Extract the (X, Y) coordinate from the center of the cell holding the provided text.  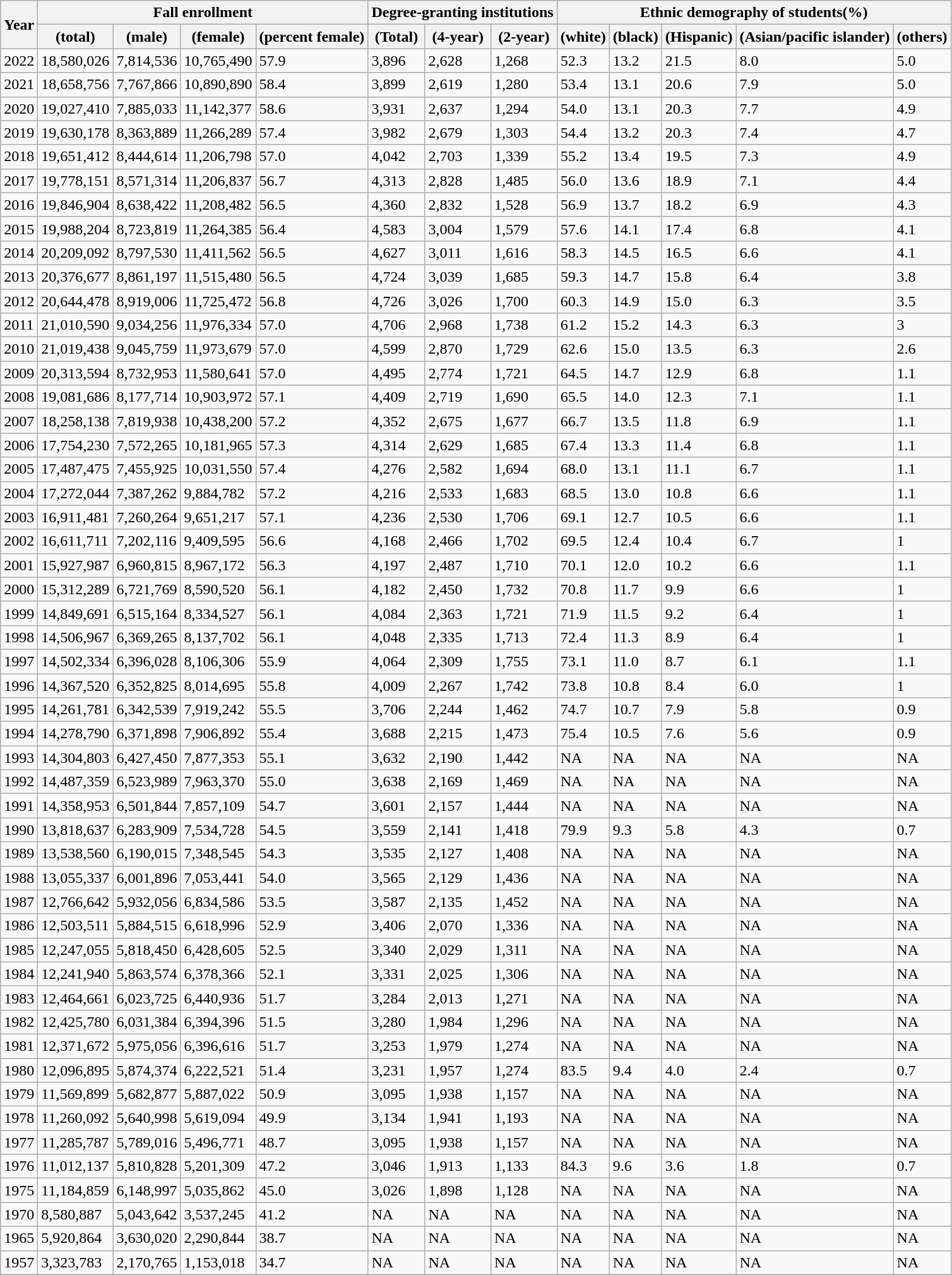
17,487,475 (76, 469)
2015 (19, 229)
13.4 (635, 157)
5,043,642 (146, 1214)
20,644,478 (76, 301)
69.5 (583, 541)
56.8 (312, 301)
2,025 (458, 974)
3,601 (396, 806)
15.8 (699, 277)
11,264,385 (218, 229)
11,569,899 (76, 1094)
71.9 (583, 613)
1,408 (524, 854)
2021 (19, 85)
1,473 (524, 734)
56.3 (312, 565)
2004 (19, 493)
7.4 (814, 133)
4,168 (396, 541)
3,340 (396, 950)
(male) (146, 37)
12,464,661 (76, 998)
4,197 (396, 565)
52.9 (312, 926)
14,261,781 (76, 710)
1975 (19, 1190)
3,688 (396, 734)
3,284 (396, 998)
2010 (19, 349)
1996 (19, 685)
6,001,896 (146, 878)
9,045,759 (146, 349)
1,941 (458, 1118)
3,982 (396, 133)
6,427,450 (146, 758)
(percent female) (312, 37)
10.7 (635, 710)
18.2 (699, 205)
1,755 (524, 661)
1999 (19, 613)
8.7 (699, 661)
1989 (19, 854)
5,932,056 (146, 902)
45.0 (312, 1190)
14.3 (699, 325)
6,342,539 (146, 710)
2,070 (458, 926)
2,170,765 (146, 1262)
6,428,605 (218, 950)
56.4 (312, 229)
2,675 (458, 421)
14.1 (635, 229)
58.4 (312, 85)
13.3 (635, 445)
7,885,033 (146, 109)
2,450 (458, 589)
1985 (19, 950)
14,506,967 (76, 637)
13.7 (635, 205)
2,968 (458, 325)
2,628 (458, 61)
1,913 (458, 1166)
52.3 (583, 61)
3,039 (458, 277)
6.1 (814, 661)
60.3 (583, 301)
67.4 (583, 445)
50.9 (312, 1094)
1,898 (458, 1190)
5,975,056 (146, 1046)
4,276 (396, 469)
10,181,965 (218, 445)
58.3 (583, 253)
1976 (19, 1166)
2017 (19, 181)
57.6 (583, 229)
5,035,862 (218, 1190)
9,651,217 (218, 517)
2,267 (458, 685)
1,979 (458, 1046)
5,863,574 (146, 974)
3,632 (396, 758)
1,702 (524, 541)
1995 (19, 710)
2022 (19, 61)
1,444 (524, 806)
68.5 (583, 493)
8,797,530 (146, 253)
3,134 (396, 1118)
4,314 (396, 445)
3,899 (396, 85)
64.5 (583, 373)
6,618,996 (218, 926)
83.5 (583, 1070)
9.9 (699, 589)
18,258,138 (76, 421)
1991 (19, 806)
1980 (19, 1070)
1,268 (524, 61)
Fall enrollment (203, 13)
5,884,515 (146, 926)
4,009 (396, 685)
55.0 (312, 782)
2019 (19, 133)
8,861,197 (146, 277)
7.6 (699, 734)
73.1 (583, 661)
21.5 (699, 61)
2,335 (458, 637)
8,638,422 (146, 205)
20.6 (699, 85)
5,201,309 (218, 1166)
20,376,677 (76, 277)
1,485 (524, 181)
47.2 (312, 1166)
57.9 (312, 61)
7,053,441 (218, 878)
11,580,641 (218, 373)
2016 (19, 205)
10,031,550 (218, 469)
3,630,020 (146, 1238)
11,266,289 (218, 133)
3.8 (922, 277)
8,444,614 (146, 157)
4,726 (396, 301)
1,311 (524, 950)
6,440,936 (218, 998)
(Total) (396, 37)
52.1 (312, 974)
1,957 (458, 1070)
11,206,837 (218, 181)
6,031,384 (146, 1022)
8,967,172 (218, 565)
6,396,028 (146, 661)
3.6 (699, 1166)
56.6 (312, 541)
4.0 (699, 1070)
2,832 (458, 205)
16,611,711 (76, 541)
14,304,803 (76, 758)
3,323,783 (76, 1262)
1986 (19, 926)
6,523,989 (146, 782)
(female) (218, 37)
1,729 (524, 349)
5,682,877 (146, 1094)
2,828 (458, 181)
6,378,366 (218, 974)
3,559 (396, 830)
2,309 (458, 661)
55.9 (312, 661)
4,706 (396, 325)
2,135 (458, 902)
1998 (19, 637)
5,920,864 (76, 1238)
54.4 (583, 133)
4,583 (396, 229)
51.5 (312, 1022)
55.1 (312, 758)
6,222,521 (218, 1070)
4,352 (396, 421)
7,534,728 (218, 830)
1979 (19, 1094)
7,963,370 (218, 782)
8,571,314 (146, 181)
11,725,472 (218, 301)
79.9 (583, 830)
3,253 (396, 1046)
12,425,780 (76, 1022)
3,565 (396, 878)
48.7 (312, 1142)
2018 (19, 157)
66.7 (583, 421)
4,236 (396, 517)
6,396,616 (218, 1046)
10,890,890 (218, 85)
73.8 (583, 685)
1977 (19, 1142)
6,960,815 (146, 565)
3.5 (922, 301)
13,055,337 (76, 878)
11.7 (635, 589)
6,371,898 (146, 734)
6,283,909 (146, 830)
1,128 (524, 1190)
2013 (19, 277)
14,487,359 (76, 782)
3,011 (458, 253)
2,719 (458, 397)
13,538,560 (76, 854)
1,271 (524, 998)
2,013 (458, 998)
6,023,725 (146, 998)
1,710 (524, 565)
11.8 (699, 421)
11,206,798 (218, 157)
16,911,481 (76, 517)
1,700 (524, 301)
2,629 (458, 445)
1,690 (524, 397)
2,157 (458, 806)
8,014,695 (218, 685)
2,679 (458, 133)
4,724 (396, 277)
9.4 (635, 1070)
2,127 (458, 854)
1,336 (524, 926)
6,369,265 (146, 637)
1,303 (524, 133)
(black) (635, 37)
2001 (19, 565)
8,580,887 (76, 1214)
20,209,092 (76, 253)
3,004 (458, 229)
14,358,953 (76, 806)
9,884,782 (218, 493)
21,010,590 (76, 325)
1994 (19, 734)
12.0 (635, 565)
Year (19, 25)
9.6 (635, 1166)
6,834,586 (218, 902)
68.0 (583, 469)
7,919,242 (218, 710)
74.7 (583, 710)
(4-year) (458, 37)
6,190,015 (146, 854)
1987 (19, 902)
5,640,998 (146, 1118)
2,215 (458, 734)
11,976,334 (218, 325)
13.0 (635, 493)
8,363,889 (146, 133)
12.3 (699, 397)
11,515,480 (218, 277)
3,331 (396, 974)
3,046 (396, 1166)
18,658,756 (76, 85)
58.6 (312, 109)
3,931 (396, 109)
1,738 (524, 325)
11,012,137 (76, 1166)
11,260,092 (76, 1118)
56.7 (312, 181)
55.4 (312, 734)
41.2 (312, 1214)
1,418 (524, 830)
3,706 (396, 710)
7,572,265 (146, 445)
2,703 (458, 157)
1988 (19, 878)
2020 (19, 109)
4,064 (396, 661)
5,874,374 (146, 1070)
11,142,377 (218, 109)
2000 (19, 589)
2011 (19, 325)
49.9 (312, 1118)
4,627 (396, 253)
4,495 (396, 373)
(Hispanic) (699, 37)
14,278,790 (76, 734)
11.4 (699, 445)
84.3 (583, 1166)
1,694 (524, 469)
19,846,904 (76, 205)
1982 (19, 1022)
7,348,545 (218, 854)
57.3 (312, 445)
1,528 (524, 205)
53.4 (583, 85)
2007 (19, 421)
21,019,438 (76, 349)
4,084 (396, 613)
13.6 (635, 181)
11,411,562 (218, 253)
6,501,844 (146, 806)
55.2 (583, 157)
3 (922, 325)
2012 (19, 301)
3,896 (396, 61)
55.8 (312, 685)
2,619 (458, 85)
54.7 (312, 806)
1,442 (524, 758)
2,141 (458, 830)
69.1 (583, 517)
20,313,594 (76, 373)
5,789,016 (146, 1142)
1,683 (524, 493)
19.5 (699, 157)
56.0 (583, 181)
3,535 (396, 854)
2,530 (458, 517)
5,496,771 (218, 1142)
7,857,109 (218, 806)
54.3 (312, 854)
2.6 (922, 349)
12,247,055 (76, 950)
11.1 (699, 469)
12,096,895 (76, 1070)
2,190 (458, 758)
8,177,714 (146, 397)
59.3 (583, 277)
2,290,844 (218, 1238)
14,849,691 (76, 613)
2014 (19, 253)
4,042 (396, 157)
7.7 (814, 109)
1,732 (524, 589)
2002 (19, 541)
8,919,006 (146, 301)
2,129 (458, 878)
1957 (19, 1262)
11.5 (635, 613)
2,774 (458, 373)
12,241,940 (76, 974)
5,818,450 (146, 950)
53.5 (312, 902)
72.4 (583, 637)
1,133 (524, 1166)
75.4 (583, 734)
8,723,819 (146, 229)
2006 (19, 445)
1970 (19, 1214)
19,651,412 (76, 157)
8.4 (699, 685)
15,927,987 (76, 565)
15.2 (635, 325)
4,048 (396, 637)
3,537,245 (218, 1214)
56.9 (583, 205)
52.5 (312, 950)
11.0 (635, 661)
10.2 (699, 565)
1,436 (524, 878)
17.4 (699, 229)
19,630,178 (76, 133)
2,582 (458, 469)
11,184,859 (76, 1190)
Degree-granting institutions (462, 13)
7.3 (814, 157)
55.5 (312, 710)
14.0 (635, 397)
5,619,094 (218, 1118)
6,721,769 (146, 589)
2,169 (458, 782)
2,870 (458, 349)
12,371,672 (76, 1046)
1,579 (524, 229)
16.5 (699, 253)
19,778,151 (76, 181)
4,599 (396, 349)
13,818,637 (76, 830)
7,202,116 (146, 541)
15,312,289 (76, 589)
10,903,972 (218, 397)
1992 (19, 782)
4.7 (922, 133)
1,280 (524, 85)
11.3 (635, 637)
8,590,520 (218, 589)
14,367,520 (76, 685)
8,106,306 (218, 661)
1,306 (524, 974)
1,984 (458, 1022)
19,081,686 (76, 397)
8,137,702 (218, 637)
14.5 (635, 253)
6,148,997 (146, 1190)
51.4 (312, 1070)
7,819,938 (146, 421)
4,360 (396, 205)
2008 (19, 397)
34.7 (312, 1262)
1,616 (524, 253)
2,637 (458, 109)
1,713 (524, 637)
7,767,866 (146, 85)
7,906,892 (218, 734)
1983 (19, 998)
1,452 (524, 902)
4,182 (396, 589)
1,193 (524, 1118)
12.7 (635, 517)
8,334,527 (218, 613)
1993 (19, 758)
1,677 (524, 421)
9.2 (699, 613)
3,638 (396, 782)
10,765,490 (218, 61)
7,387,262 (146, 493)
11,285,787 (76, 1142)
1978 (19, 1118)
18,580,026 (76, 61)
(total) (76, 37)
14.9 (635, 301)
9,409,595 (218, 541)
62.6 (583, 349)
2009 (19, 373)
1,742 (524, 685)
8.0 (814, 61)
2,466 (458, 541)
70.1 (583, 565)
17,272,044 (76, 493)
6,515,164 (146, 613)
19,027,410 (76, 109)
12.4 (635, 541)
1,462 (524, 710)
65.5 (583, 397)
1,339 (524, 157)
4,216 (396, 493)
2005 (19, 469)
(white) (583, 37)
1,706 (524, 517)
1,469 (524, 782)
1965 (19, 1238)
4,313 (396, 181)
8.9 (699, 637)
1,294 (524, 109)
2.4 (814, 1070)
4,409 (396, 397)
7,877,353 (218, 758)
14,502,334 (76, 661)
1.8 (814, 1166)
12,766,642 (76, 902)
3,406 (396, 926)
10.4 (699, 541)
5.6 (814, 734)
11,973,679 (218, 349)
10,438,200 (218, 421)
6,394,396 (218, 1022)
1,153,018 (218, 1262)
(Asian/pacific islander) (814, 37)
12,503,511 (76, 926)
54.5 (312, 830)
38.7 (312, 1238)
18.9 (699, 181)
5,887,022 (218, 1094)
2,029 (458, 950)
1981 (19, 1046)
7,455,925 (146, 469)
70.8 (583, 589)
2,487 (458, 565)
6,352,825 (146, 685)
1984 (19, 974)
2003 (19, 517)
11,208,482 (218, 205)
8,732,953 (146, 373)
5,810,828 (146, 1166)
61.2 (583, 325)
4.4 (922, 181)
Ethnic demography of students(%) (754, 13)
3,280 (396, 1022)
12.9 (699, 373)
7,814,536 (146, 61)
3,231 (396, 1070)
2,244 (458, 710)
2,533 (458, 493)
9,034,256 (146, 325)
6.0 (814, 685)
7,260,264 (146, 517)
1997 (19, 661)
(others) (922, 37)
1990 (19, 830)
19,988,204 (76, 229)
9.3 (635, 830)
17,754,230 (76, 445)
3,587 (396, 902)
2,363 (458, 613)
1,296 (524, 1022)
(2-year) (524, 37)
